Detect which cell encompasses the target text, then output its (X, Y) center coordinate. 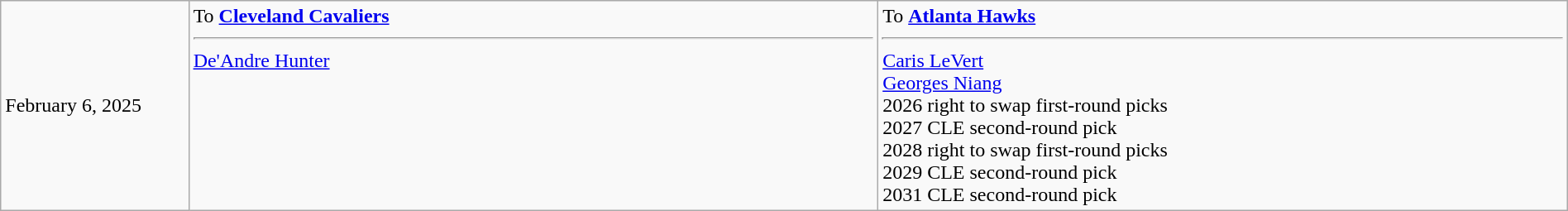
February 6, 2025 (94, 106)
To Cleveland CavaliersDe'Andre Hunter (533, 106)
